Output the [X, Y] coordinate of the center of the cell containing the given text.  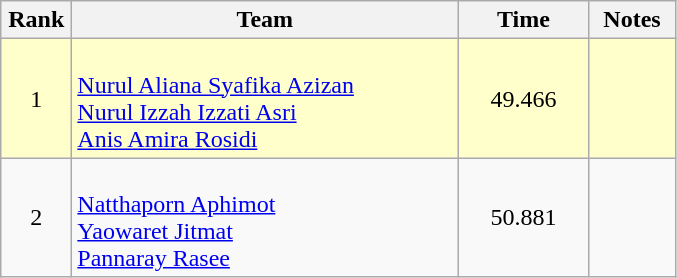
Time [524, 20]
2 [36, 218]
49.466 [524, 98]
Notes [632, 20]
1 [36, 98]
Rank [36, 20]
Team [265, 20]
50.881 [524, 218]
Natthaporn AphimotYaowaret JitmatPannaray Rasee [265, 218]
Nurul Aliana Syafika AzizanNurul Izzah Izzati AsriAnis Amira Rosidi [265, 98]
